Output the [X, Y] coordinate of the center of the cell containing the given text.  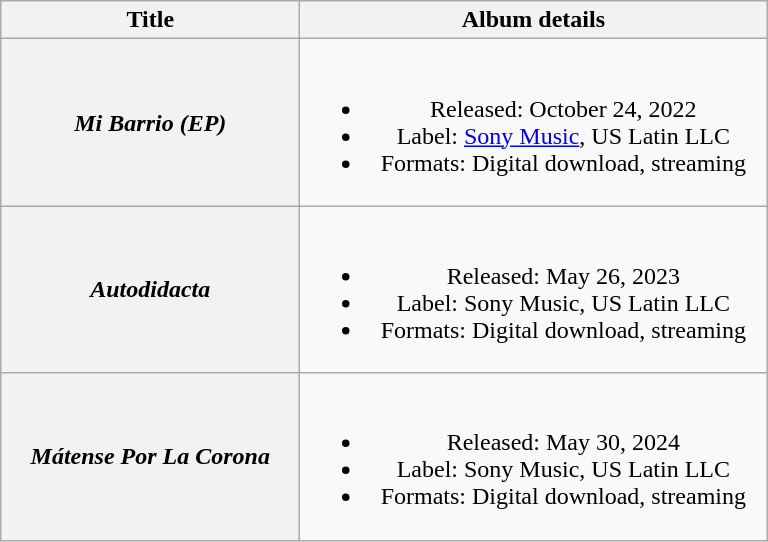
Released: October 24, 2022Label: Sony Music, US Latin LLCFormats: Digital download, streaming [534, 122]
Title [150, 20]
Mátense Por La Corona [150, 456]
Released: May 26, 2023Label: Sony Music, US Latin LLCFormats: Digital download, streaming [534, 290]
Released: May 30, 2024Label: Sony Music, US Latin LLCFormats: Digital download, streaming [534, 456]
Album details [534, 20]
Mi Barrio (EP) [150, 122]
Autodidacta [150, 290]
